Detect which cell encompasses the target text, then output its [X, Y] center coordinate. 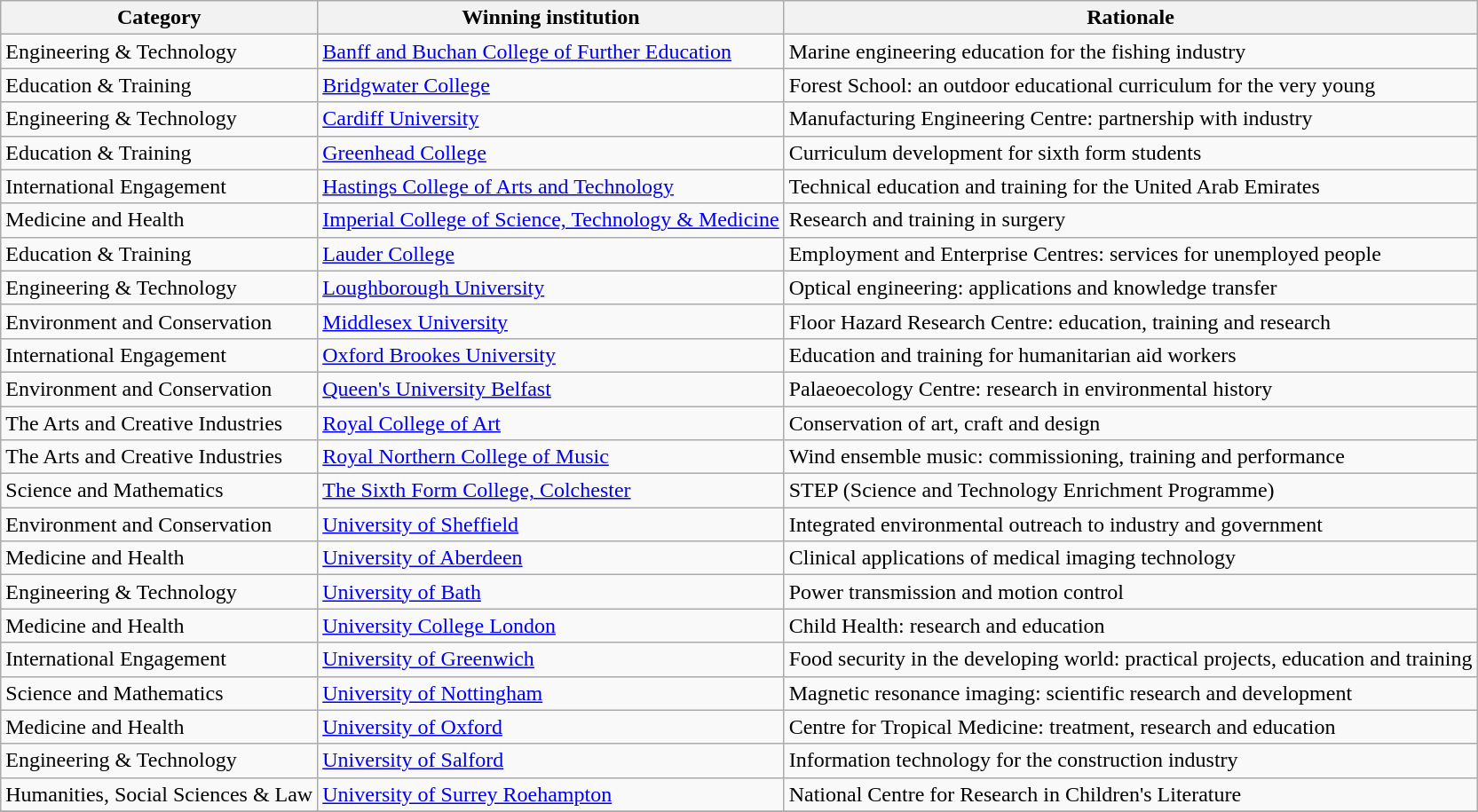
Forest School: an outdoor educational curriculum for the very young [1131, 85]
Loughborough University [550, 288]
Winning institution [550, 18]
Conservation of art, craft and design [1131, 423]
Curriculum development for sixth form students [1131, 153]
Banff and Buchan College of Further Education [550, 51]
Information technology for the construction industry [1131, 761]
Manufacturing Engineering Centre: partnership with industry [1131, 119]
Child Health: research and education [1131, 626]
Rationale [1131, 18]
Research and training in surgery [1131, 220]
Queen's University Belfast [550, 389]
Palaeoecology Centre: research in environmental history [1131, 389]
Royal Northern College of Music [550, 457]
Middlesex University [550, 321]
Employment and Enterprise Centres: services for unemployed people [1131, 254]
Bridgwater College [550, 85]
Category [160, 18]
STEP (Science and Technology Enrichment Programme) [1131, 491]
University of Nottingham [550, 693]
University of Salford [550, 761]
University of Oxford [550, 727]
Education and training for humanitarian aid workers [1131, 355]
University of Aberdeen [550, 558]
University of Greenwich [550, 659]
University College London [550, 626]
Imperial College of Science, Technology & Medicine [550, 220]
Centre for Tropical Medicine: treatment, research and education [1131, 727]
National Centre for Research in Children's Literature [1131, 794]
Marine engineering education for the fishing industry [1131, 51]
Greenhead College [550, 153]
Wind ensemble music: commissioning, training and performance [1131, 457]
Lauder College [550, 254]
Hastings College of Arts and Technology [550, 186]
Oxford Brookes University [550, 355]
Integrated environmental outreach to industry and government [1131, 524]
Royal College of Art [550, 423]
Clinical applications of medical imaging technology [1131, 558]
The Sixth Form College, Colchester [550, 491]
University of Bath [550, 592]
University of Sheffield [550, 524]
Cardiff University [550, 119]
Floor Hazard Research Centre: education, training and research [1131, 321]
Power transmission and motion control [1131, 592]
Food security in the developing world: practical projects, education and training [1131, 659]
Magnetic resonance imaging: scientific research and development [1131, 693]
Technical education and training for the United Arab Emirates [1131, 186]
Optical engineering: applications and knowledge transfer [1131, 288]
Humanities, Social Sciences & Law [160, 794]
University of Surrey Roehampton [550, 794]
